Find where the given text appears and provide that cell's center as (x, y) coordinate. 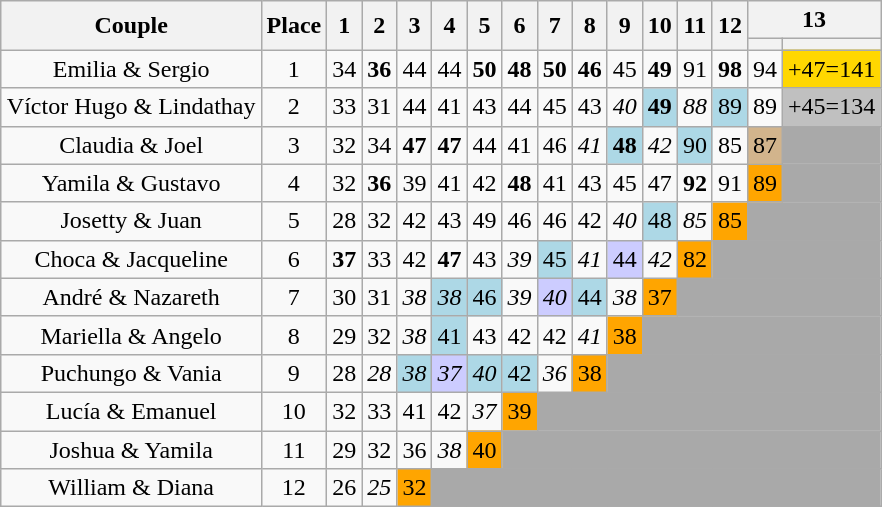
13 (814, 20)
William & Diana (131, 488)
92 (694, 183)
Claudia & Joel (131, 145)
+45=134 (832, 107)
+47=141 (832, 69)
98 (730, 69)
Puchungo & Vania (131, 373)
90 (694, 145)
Choca & Jacqueline (131, 259)
Yamila & Gustavo (131, 183)
Emilia & Sergio (131, 69)
Víctor Hugo & Lindathay (131, 107)
Josetty & Juan (131, 221)
87 (764, 145)
Joshua & Yamila (131, 449)
André & Nazareth (131, 297)
88 (694, 107)
25 (380, 488)
Place (294, 26)
30 (344, 297)
Mariella & Angelo (131, 335)
94 (764, 69)
82 (694, 259)
Lucía & Emanuel (131, 411)
26 (344, 488)
Couple (131, 26)
